Search for the cell housing the specified text and yield its [X, Y] center coordinate. 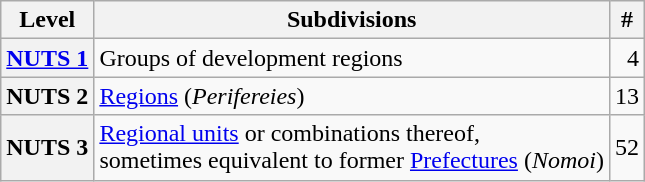
Level [48, 20]
Regional units or combinations thereof,sometimes equivalent to former Prefectures (Nomoi) [352, 148]
4 [626, 58]
Subdivisions [352, 20]
Regions (Perifereies) [352, 96]
52 [626, 148]
NUTS 1 [48, 58]
NUTS 3 [48, 148]
Groups of development regions [352, 58]
13 [626, 96]
NUTS 2 [48, 96]
# [626, 20]
